Find where the given text appears and provide that cell's center as (x, y) coordinate. 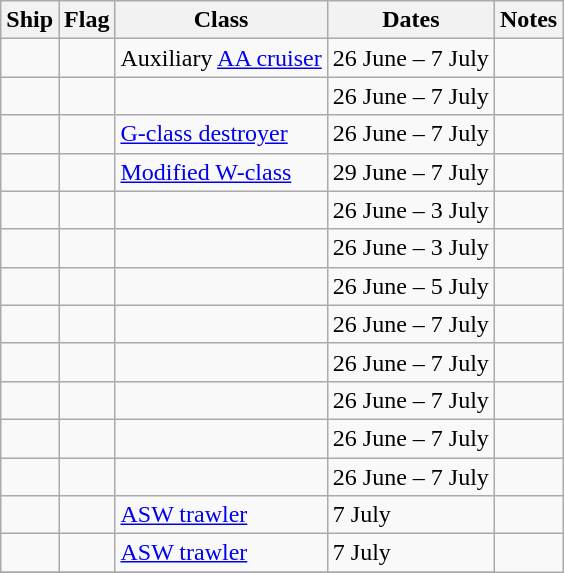
29 June – 7 July (410, 172)
Class (221, 20)
Dates (410, 20)
Flag (87, 20)
Ship (30, 20)
Modified W-class (221, 172)
G-class destroyer (221, 134)
26 June – 5 July (410, 286)
Auxiliary AA cruiser (221, 58)
Notes (528, 20)
